Detect which cell encompasses the target text, then output its (x, y) center coordinate. 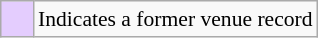
Indicates a former venue record (176, 19)
